Capture the cell that displays the provided text and extract its (x, y) central coordinate. 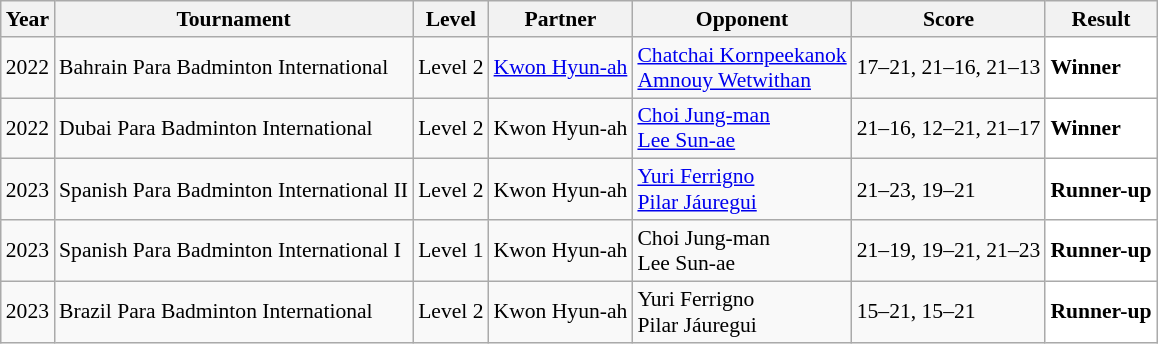
15–21, 15–21 (949, 312)
21–16, 12–21, 21–17 (949, 128)
Spanish Para Badminton International II (234, 190)
Dubai Para Badminton International (234, 128)
Brazil Para Badminton International (234, 312)
Year (28, 19)
Bahrain Para Badminton International (234, 68)
Chatchai Kornpeekanok Amnouy Wetwithan (742, 68)
17–21, 21–16, 21–13 (949, 68)
21–19, 19–21, 21–23 (949, 250)
Spanish Para Badminton International I (234, 250)
Level (450, 19)
Partner (561, 19)
21–23, 19–21 (949, 190)
Result (1100, 19)
Level 1 (450, 250)
Tournament (234, 19)
Opponent (742, 19)
Score (949, 19)
